Locate the cell with the specified text and output its (x, y) center coordinate. 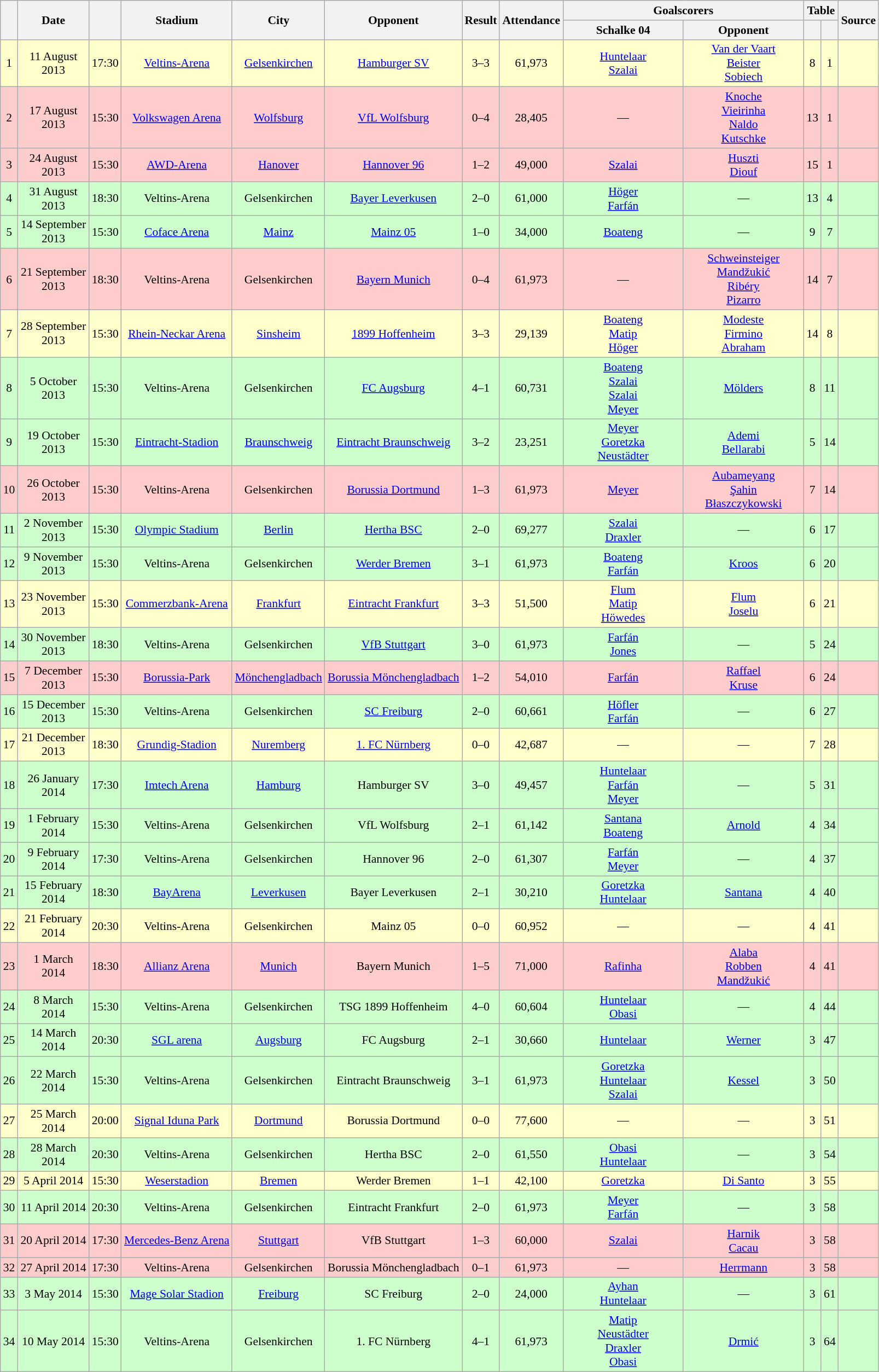
Sinsheim (278, 334)
19 (9, 826)
15 December 2013 (53, 711)
Farfán Jones (623, 644)
Rafinha (623, 966)
21 December 2013 (53, 745)
Mölders (743, 388)
0–1 (480, 1268)
Modeste Firmino Abraham (743, 334)
Date (53, 20)
BayArena (177, 893)
Van der Vaart Beister Sobiech (743, 63)
Mercedes-Benz Arena (177, 1241)
49,000 (531, 165)
Santana (743, 893)
55 (830, 1181)
28 September 2013 (53, 334)
61,142 (531, 826)
Meyer Goretzka Neustädter (623, 442)
15 February 2014 (53, 893)
25 March 2014 (53, 1121)
Knoche Vieirinha Naldo Kutschke (743, 118)
31 August 2013 (53, 198)
Mönchengladbach (278, 678)
Bremen (278, 1181)
Allianz Arena (177, 966)
26 October 2013 (53, 490)
Goretzka Huntelaar (623, 893)
Munich (278, 966)
8 March 2014 (53, 1007)
42,687 (531, 745)
Alaba Robben Mandžukić (743, 966)
54,010 (531, 678)
2 November 2013 (53, 531)
60,661 (531, 711)
77,600 (531, 1121)
Huntelaar Obasi (623, 1007)
Dortmund (278, 1121)
Stuttgart (278, 1241)
61,550 (531, 1154)
Schalke 04 (623, 30)
11 August 2013 (53, 63)
Werner (743, 1040)
Huntelaar Farfán Meyer (623, 786)
32 (9, 1268)
Braunschweig (278, 442)
23 November 2013 (53, 604)
42,100 (531, 1181)
Signal Iduna Park (177, 1121)
Eintracht-Stadion (177, 442)
10 (9, 490)
1–5 (480, 966)
Ademi Bellarabi (743, 442)
Boateng Szalai Szalai Meyer (623, 388)
12 (9, 563)
27 April 2014 (53, 1268)
9 November 2013 (53, 563)
3 May 2014 (53, 1293)
Goretzka Huntelaar Szalai (623, 1081)
Hamburg (278, 786)
Leverkusen (278, 893)
30,660 (531, 1040)
30 November 2013 (53, 644)
Schweinsteiger Mandžukić Ribéry Pizarro (743, 280)
37 (830, 859)
Aubameyang Şahin Błaszczykowski (743, 490)
47 (830, 1040)
Huszti Diouf (743, 165)
Flum Joselu (743, 604)
Kessel (743, 1081)
Rhein-Neckar Arena (177, 334)
19 October 2013 (53, 442)
Grundig-Stadion (177, 745)
51,500 (531, 604)
Boateng Matip Höger (623, 334)
Weserstadion (177, 1181)
Huntelaar Szalai (623, 63)
21 February 2014 (53, 926)
4–0 (480, 1007)
Di Santo (743, 1181)
Imtech Arena (177, 786)
Obasi Huntelaar (623, 1154)
Coface Arena (177, 232)
64 (830, 1341)
Table (820, 10)
Szalai Draxler (623, 531)
10 May 2014 (53, 1341)
Source (859, 20)
22 (9, 926)
Mage Solar Stadion (177, 1293)
61,307 (531, 859)
1–0 (480, 232)
Kroos (743, 563)
49,457 (531, 786)
Boateng (623, 232)
Huntelaar (623, 1040)
Matip Neustädter Draxler Obasi (623, 1341)
City (278, 20)
Freiburg (278, 1293)
17 August 2013 (53, 118)
2 (9, 118)
26 January 2014 (53, 786)
50 (830, 1081)
20 April 2014 (53, 1241)
51 (830, 1121)
16 (9, 711)
Hanover (278, 165)
Flum Matip Höwedes (623, 604)
24,000 (531, 1293)
33 (9, 1293)
60,604 (531, 1007)
29,139 (531, 334)
28 March 2014 (53, 1154)
60,000 (531, 1241)
Drmić (743, 1341)
Olympic Stadium (177, 531)
14 March 2014 (53, 1040)
14 September 2013 (53, 232)
Borussia-Park (177, 678)
1899 Hoffenheim (394, 334)
Nuremberg (278, 745)
3–2 (480, 442)
Harnik Cacau (743, 1241)
7 December 2013 (53, 678)
44 (830, 1007)
29 (9, 1181)
Stadium (177, 20)
Höfler Farfán (623, 711)
Meyer Farfán (623, 1208)
Meyer (623, 490)
40 (830, 893)
Frankfurt (278, 604)
Mainz (278, 232)
69,277 (531, 531)
1 February 2014 (53, 826)
Herrmann (743, 1268)
Boateng Farfán (623, 563)
60,731 (531, 388)
34,000 (531, 232)
5 October 2013 (53, 388)
1 March 2014 (53, 966)
30 (9, 1208)
AWD-Arena (177, 165)
60,952 (531, 926)
Farfán (623, 678)
Arnold (743, 826)
Berlin (278, 531)
1–1 (480, 1181)
Ayhan Huntelaar (623, 1293)
Commerzbank-Arena (177, 604)
Goretzka (623, 1181)
SGL arena (177, 1040)
Augsburg (278, 1040)
22 March 2014 (53, 1081)
Raffael Kruse (743, 678)
5 April 2014 (53, 1181)
21 September 2013 (53, 280)
Goalscorers (683, 10)
30,210 (531, 893)
23,251 (531, 442)
20:00 (105, 1121)
Result (480, 20)
54 (830, 1154)
Attendance (531, 20)
24 August 2013 (53, 165)
25 (9, 1040)
71,000 (531, 966)
Höger Farfán (623, 198)
61 (830, 1293)
61,000 (531, 198)
18 (9, 786)
Volkswagen Arena (177, 118)
23 (9, 966)
Farfán Meyer (623, 859)
Santana Boateng (623, 826)
28,405 (531, 118)
26 (9, 1081)
11 April 2014 (53, 1208)
TSG 1899 Hoffenheim (394, 1007)
9 February 2014 (53, 859)
Wolfsburg (278, 118)
